Extract the (x, y) coordinate from the center of the cell holding the provided text.  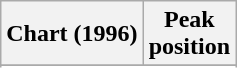
Peakposition (189, 34)
Chart (1996) (72, 34)
